From the cell containing the given text, extract its center point as (X, Y) coordinate. 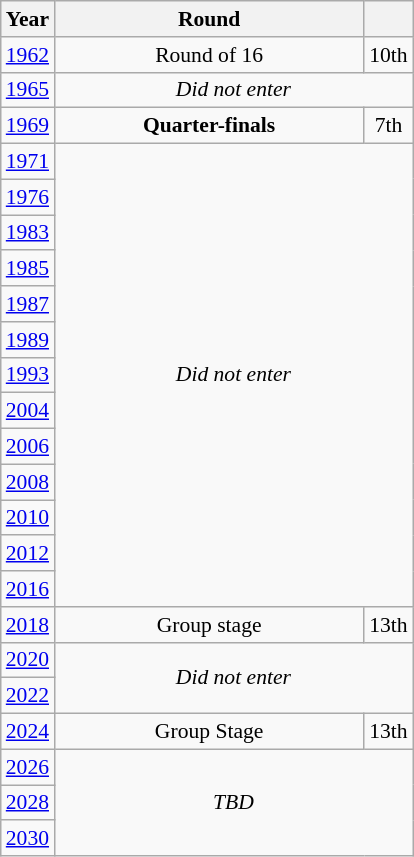
Group Stage (209, 732)
2006 (28, 447)
2012 (28, 554)
1983 (28, 233)
7th (388, 126)
1962 (28, 55)
2028 (28, 803)
Group stage (209, 625)
1993 (28, 375)
2010 (28, 518)
2004 (28, 411)
1971 (28, 162)
2022 (28, 696)
1987 (28, 304)
2024 (28, 732)
2020 (28, 660)
Round of 16 (209, 55)
2008 (28, 482)
1965 (28, 90)
2030 (28, 839)
Quarter-finals (209, 126)
Round (209, 19)
1989 (28, 340)
TBD (234, 802)
1969 (28, 126)
2018 (28, 625)
2026 (28, 767)
2016 (28, 589)
1985 (28, 269)
1976 (28, 197)
Year (28, 19)
10th (388, 55)
